Determine the [x, y] coordinate at the center of the cell enclosing the given text.  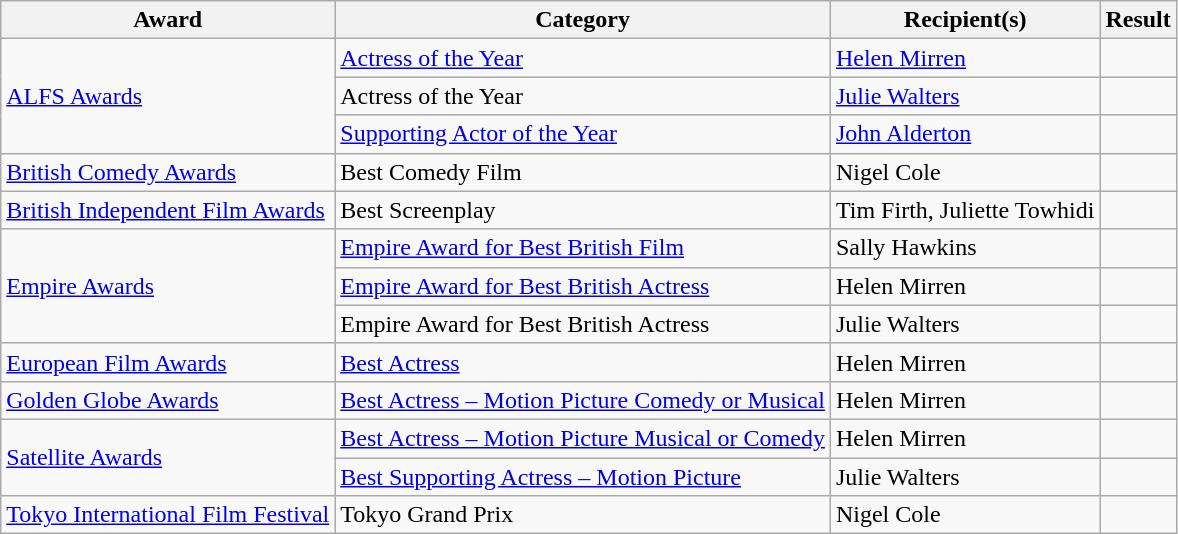
Best Comedy Film [583, 172]
Best Actress – Motion Picture Musical or Comedy [583, 438]
Recipient(s) [964, 20]
Golden Globe Awards [168, 400]
Category [583, 20]
British Comedy Awards [168, 172]
Result [1138, 20]
Best Actress – Motion Picture Comedy or Musical [583, 400]
Sally Hawkins [964, 248]
Tim Firth, Juliette Towhidi [964, 210]
Empire Awards [168, 286]
Tokyo Grand Prix [583, 515]
European Film Awards [168, 362]
ALFS Awards [168, 96]
Best Supporting Actress – Motion Picture [583, 477]
Best Screenplay [583, 210]
Supporting Actor of the Year [583, 134]
Empire Award for Best British Film [583, 248]
British Independent Film Awards [168, 210]
Award [168, 20]
John Alderton [964, 134]
Satellite Awards [168, 457]
Best Actress [583, 362]
Tokyo International Film Festival [168, 515]
